Provide the (X, Y) coordinate of the cell's center where the given text is located.  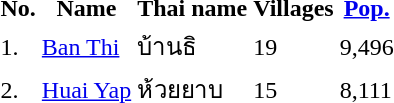
บ้านธิ (192, 46)
Ban Thi (86, 46)
19 (294, 46)
